Capture the cell that displays the provided text and extract its [X, Y] central coordinate. 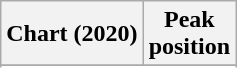
Chart (2020) [72, 34]
Peakposition [189, 34]
